For the text-containing cell, return its midpoint in (X, Y) coordinate format. 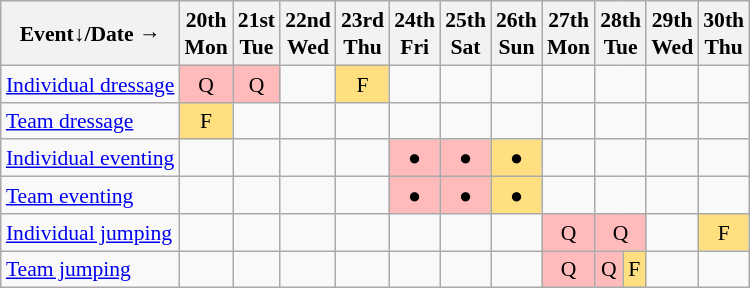
Event↓/Date → (90, 33)
26thSun (516, 33)
Team eventing (90, 194)
28thTue (620, 33)
30thThu (724, 33)
Team jumping (90, 268)
Individual dressage (90, 84)
24thFri (414, 33)
Team dressage (90, 120)
22ndWed (308, 33)
20thMon (206, 33)
29thWed (672, 33)
27thMon (568, 33)
Individual eventing (90, 158)
Individual jumping (90, 232)
21stTue (256, 33)
25thSat (466, 33)
23rdThu (362, 33)
